Identify which cell holds the provided text, then report its (x, y) central coordinate. 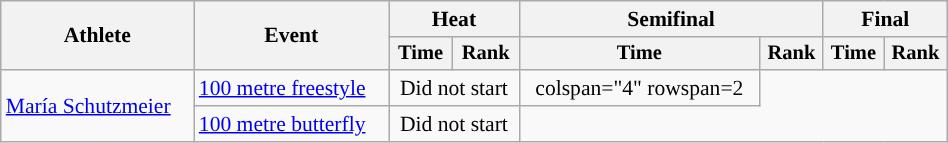
Final (885, 19)
Heat (454, 19)
Semifinal (671, 19)
Event (292, 36)
100 metre freestyle (292, 88)
100 metre butterfly (292, 124)
Athlete (98, 36)
María Schutzmeier (98, 106)
colspan="4" rowspan=2 (640, 88)
